Return the [X, Y] coordinate for the center point of the cell that contains the specified text.  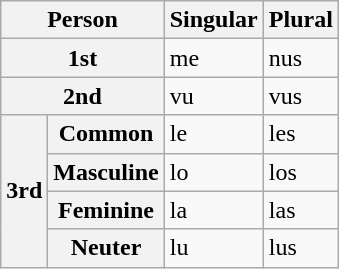
3rd [24, 191]
lo [214, 172]
la [214, 210]
las [300, 210]
le [214, 134]
Plural [300, 20]
Feminine [106, 210]
1st [82, 58]
vus [300, 96]
Common [106, 134]
me [214, 58]
Masculine [106, 172]
los [300, 172]
Neuter [106, 248]
les [300, 134]
lus [300, 248]
2nd [82, 96]
lu [214, 248]
vu [214, 96]
Person [82, 20]
nus [300, 58]
Singular [214, 20]
